Extract the (x, y) coordinate from the center of the cell holding the provided text.  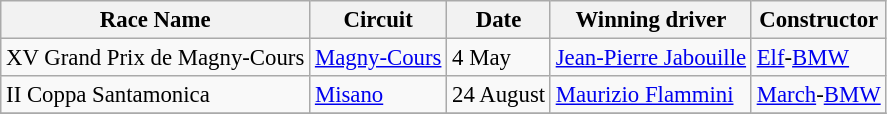
Date (499, 20)
XV Grand Prix de Magny-Cours (156, 58)
Jean-Pierre Jabouille (650, 58)
Circuit (378, 20)
Misano (378, 95)
Constructor (818, 20)
II Coppa Santamonica (156, 95)
Winning driver (650, 20)
Race Name (156, 20)
Maurizio Flammini (650, 95)
24 August (499, 95)
Elf-BMW (818, 58)
March-BMW (818, 95)
4 May (499, 58)
Magny-Cours (378, 58)
